Detect which cell encompasses the target text, then output its (X, Y) center coordinate. 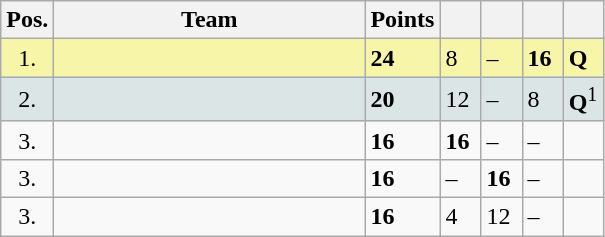
Q1 (584, 100)
Q (584, 58)
Team (210, 20)
2. (28, 100)
4 (460, 217)
20 (402, 100)
Pos. (28, 20)
1. (28, 58)
24 (402, 58)
Points (402, 20)
